Find where the given text appears and provide that cell's center as (x, y) coordinate. 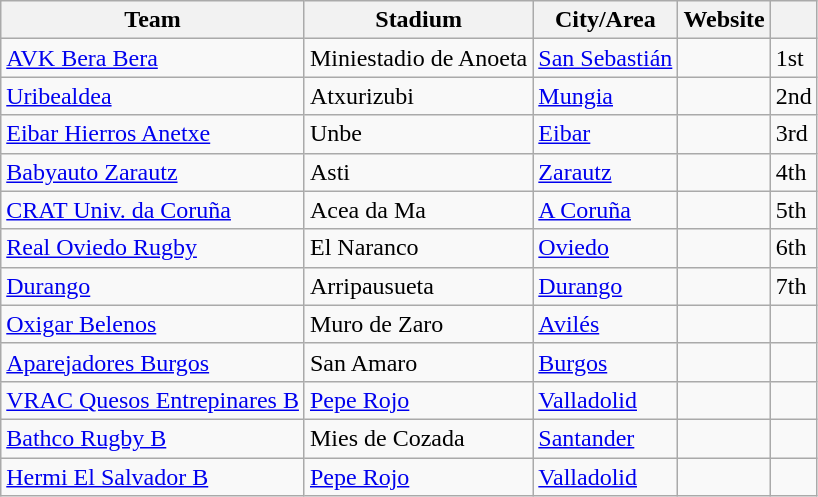
Arripausueta (418, 286)
Babyauto Zarautz (153, 172)
2nd (794, 96)
Hermi El Salvador B (153, 477)
Oviedo (606, 248)
Mies de Cozada (418, 438)
Website (724, 20)
Acea da Ma (418, 210)
Eibar (606, 134)
Miniestadio de Anoeta (418, 58)
Oxigar Belenos (153, 324)
Unbe (418, 134)
A Coruña (606, 210)
Mungia (606, 96)
San Sebastián (606, 58)
5th (794, 210)
AVK Bera Bera (153, 58)
Santander (606, 438)
Stadium (418, 20)
VRAC Quesos Entrepinares B (153, 400)
Real Oviedo Rugby (153, 248)
6th (794, 248)
Zarautz (606, 172)
7th (794, 286)
Atxurizubi (418, 96)
City/Area (606, 20)
CRAT Univ. da Coruña (153, 210)
Bathco Rugby B (153, 438)
Burgos (606, 362)
3rd (794, 134)
Muro de Zaro (418, 324)
Aparejadores Burgos (153, 362)
El Naranco (418, 248)
San Amaro (418, 362)
Uribealdea (153, 96)
Team (153, 20)
Avilés (606, 324)
1st (794, 58)
4th (794, 172)
Asti (418, 172)
Eibar Hierros Anetxe (153, 134)
